For the text-containing cell, return its midpoint in [x, y] coordinate format. 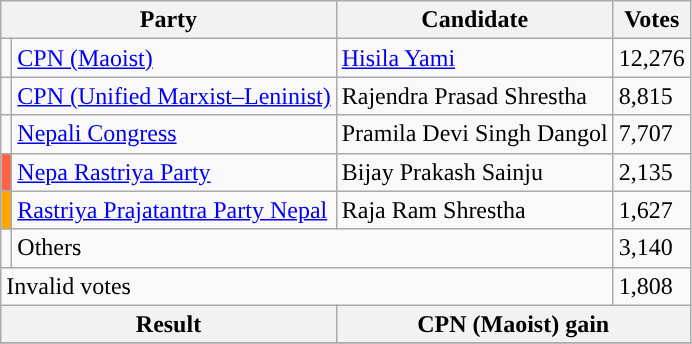
CPN (Maoist) [174, 58]
2,135 [652, 172]
Rastriya Prajatantra Party Nepal [174, 210]
7,707 [652, 134]
Party [168, 20]
Nepali Congress [174, 134]
Result [168, 324]
12,276 [652, 58]
Hisila Yami [474, 58]
Others [312, 248]
1,808 [652, 286]
Pramila Devi Singh Dangol [474, 134]
Bijay Prakash Sainju [474, 172]
3,140 [652, 248]
Invalid votes [307, 286]
Candidate [474, 20]
Votes [652, 20]
Rajendra Prasad Shrestha [474, 96]
Raja Ram Shrestha [474, 210]
1,627 [652, 210]
CPN (Maoist) gain [513, 324]
CPN (Unified Marxist–Leninist) [174, 96]
8,815 [652, 96]
Nepa Rastriya Party [174, 172]
